For the text-containing cell, return its midpoint in (X, Y) coordinate format. 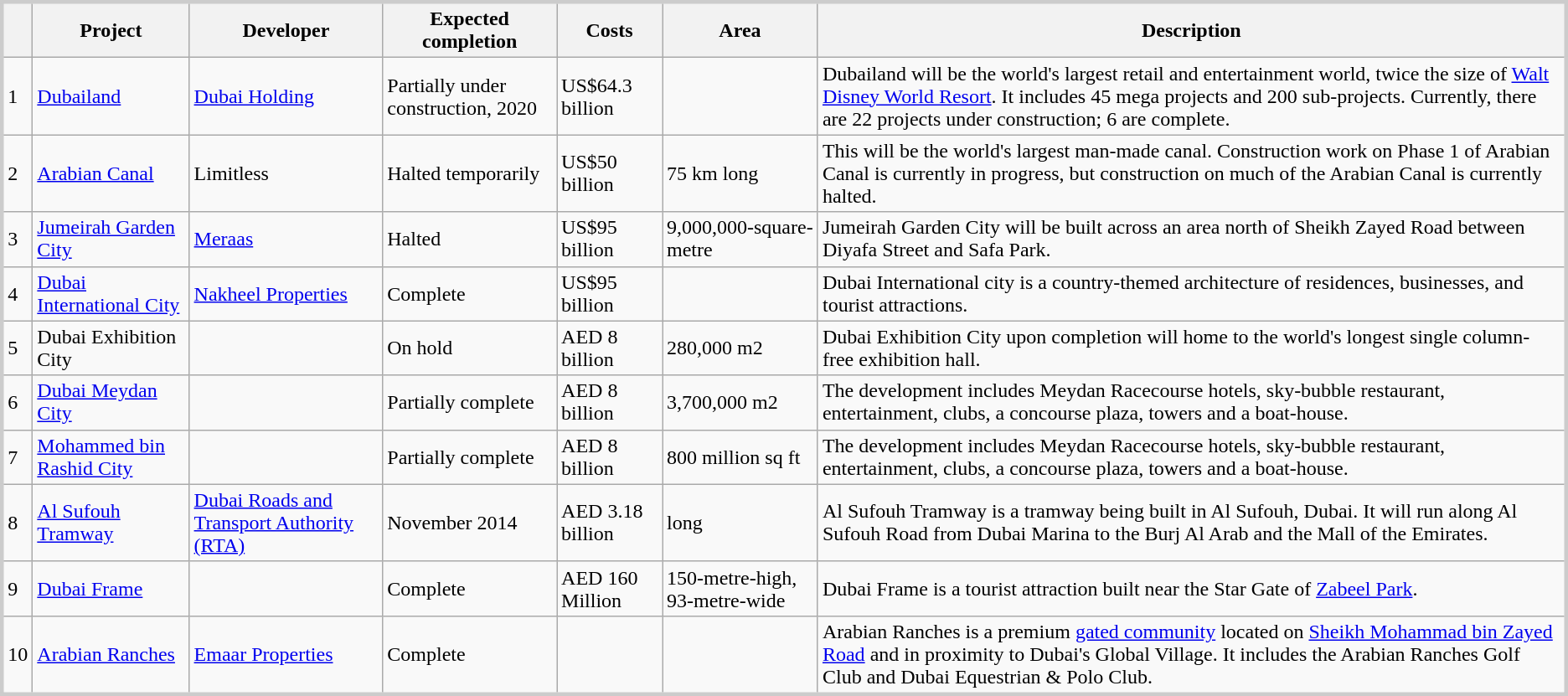
US$50 billion (610, 173)
Costs (610, 30)
Jumeirah Garden City (111, 240)
Dubai Frame is a tourist attraction built near the Star Gate of Zabeel Park. (1191, 588)
US$64.3 billion (610, 96)
6 (17, 402)
Dubai Exhibition City (111, 348)
Arabian Ranches (111, 655)
1 (17, 96)
long (740, 523)
8 (17, 523)
Mohammed bin Rashid City (111, 457)
Jumeirah Garden City will be built across an area north of Sheikh Zayed Road between Diyafa Street and Safa Park. (1191, 240)
800 million sq ft (740, 457)
5 (17, 348)
4 (17, 293)
Dubai Meydan City (111, 402)
75 km long (740, 173)
Meraas (286, 240)
Dubai Frame (111, 588)
Halted temporarily (470, 173)
Area (740, 30)
November 2014 (470, 523)
Developer (286, 30)
Dubai Roads and Transport Authority (RTA) (286, 523)
2 (17, 173)
On hold (470, 348)
Partially under construction, 2020 (470, 96)
Nakheel Properties (286, 293)
Emaar Properties (286, 655)
7 (17, 457)
150-metre-high, 93-metre-wide (740, 588)
Limitless (286, 173)
Description (1191, 30)
Dubai International City (111, 293)
10 (17, 655)
9 (17, 588)
AED 3.18 billion (610, 523)
Arabian Canal (111, 173)
Dubailand (111, 96)
Dubai International city is a country-themed architecture of residences, businesses, and tourist attractions. (1191, 293)
Dubai Holding (286, 96)
3,700,000 m2 (740, 402)
Halted (470, 240)
280,000 m2 (740, 348)
3 (17, 240)
Dubai Exhibition City upon completion will home to the world's longest single column-free exhibition hall. (1191, 348)
Expected completion (470, 30)
Al Sufouh Tramway (111, 523)
Project (111, 30)
AED 160 Million (610, 588)
9,000,000-square-metre (740, 240)
